Capture the cell that displays the provided text and extract its (X, Y) central coordinate. 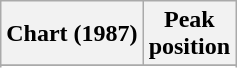
Peakposition (189, 34)
Chart (1987) (72, 34)
